Determine the [x, y] coordinate at the center of the cell enclosing the given text.  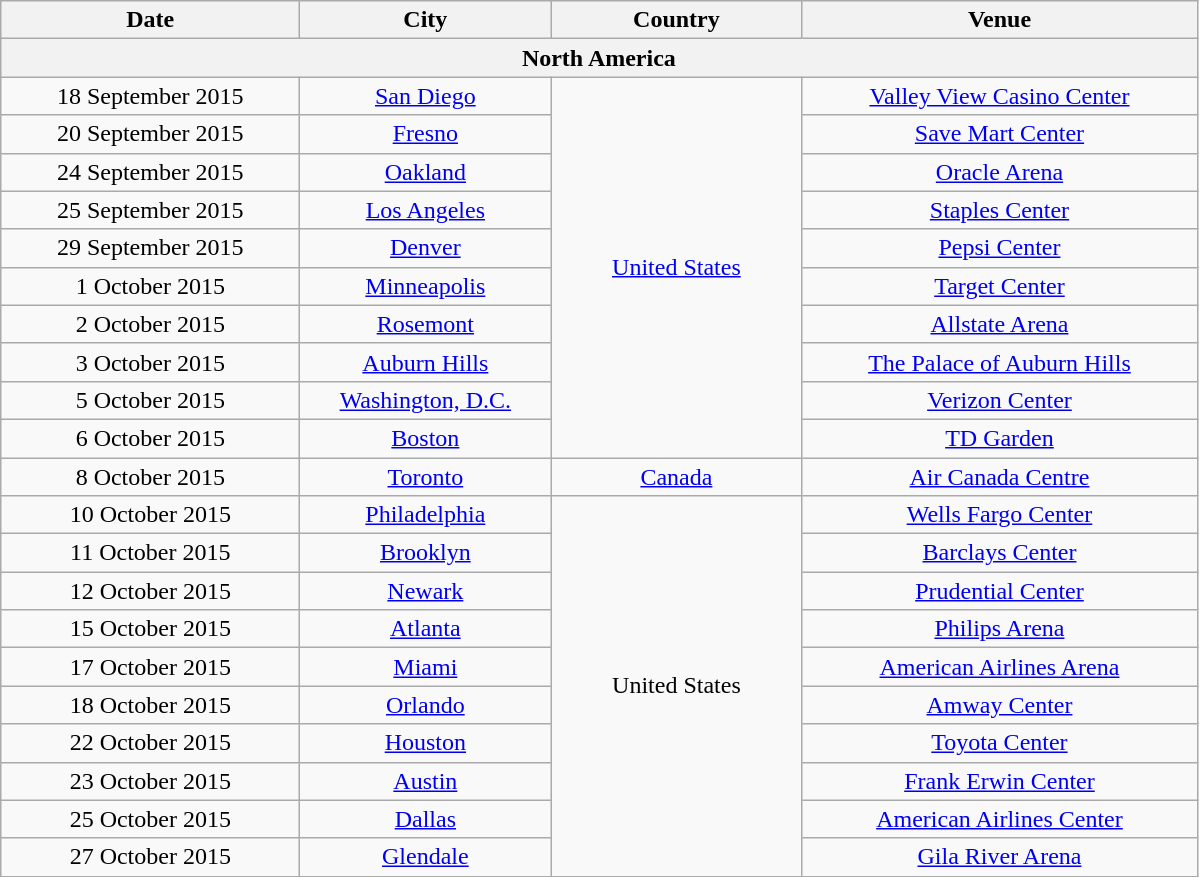
Auburn Hills [426, 362]
2 October 2015 [150, 324]
Frank Erwin Center [1000, 781]
18 September 2015 [150, 96]
American Airlines Arena [1000, 667]
25 September 2015 [150, 210]
15 October 2015 [150, 629]
Venue [1000, 20]
Canada [676, 477]
City [426, 20]
18 October 2015 [150, 705]
20 September 2015 [150, 134]
Austin [426, 781]
12 October 2015 [150, 591]
The Palace of Auburn Hills [1000, 362]
Brooklyn [426, 553]
5 October 2015 [150, 400]
Miami [426, 667]
8 October 2015 [150, 477]
Boston [426, 438]
29 September 2015 [150, 248]
3 October 2015 [150, 362]
23 October 2015 [150, 781]
Toronto [426, 477]
Glendale [426, 857]
Gila River Arena [1000, 857]
Rosemont [426, 324]
Washington, D.C. [426, 400]
Denver [426, 248]
North America [599, 58]
Prudential Center [1000, 591]
Target Center [1000, 286]
11 October 2015 [150, 553]
Valley View Casino Center [1000, 96]
25 October 2015 [150, 819]
Philadelphia [426, 515]
1 October 2015 [150, 286]
Fresno [426, 134]
27 October 2015 [150, 857]
Country [676, 20]
Newark [426, 591]
Atlanta [426, 629]
Los Angeles [426, 210]
Air Canada Centre [1000, 477]
17 October 2015 [150, 667]
6 October 2015 [150, 438]
Houston [426, 743]
Pepsi Center [1000, 248]
Oakland [426, 172]
10 October 2015 [150, 515]
Wells Fargo Center [1000, 515]
American Airlines Center [1000, 819]
22 October 2015 [150, 743]
Philips Arena [1000, 629]
Toyota Center [1000, 743]
TD Garden [1000, 438]
Barclays Center [1000, 553]
Oracle Arena [1000, 172]
Staples Center [1000, 210]
Date [150, 20]
Minneapolis [426, 286]
24 September 2015 [150, 172]
San Diego [426, 96]
Save Mart Center [1000, 134]
Dallas [426, 819]
Allstate Arena [1000, 324]
Verizon Center [1000, 400]
Orlando [426, 705]
Amway Center [1000, 705]
